Extract the [X, Y] coordinate from the center of the cell holding the provided text.  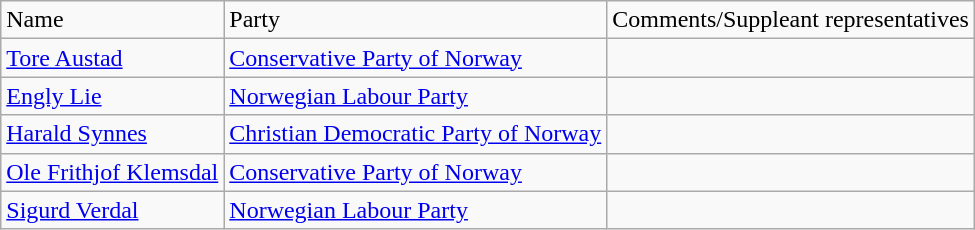
Harald Synnes [112, 134]
Engly Lie [112, 96]
Name [112, 20]
Tore Austad [112, 58]
Ole Frithjof Klemsdal [112, 172]
Party [416, 20]
Christian Democratic Party of Norway [416, 134]
Sigurd Verdal [112, 210]
Comments/Suppleant representatives [791, 20]
